Scan for the cell matching the given text and deliver its (x, y) coordinate at center. 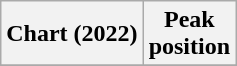
Peakposition (189, 34)
Chart (2022) (72, 34)
